Detect which cell encompasses the target text, then output its (X, Y) center coordinate. 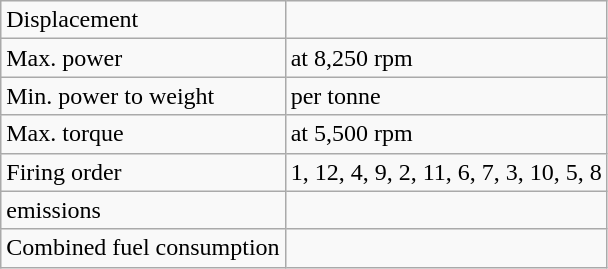
Firing order (143, 172)
at 8,250 rpm (446, 58)
Max. torque (143, 134)
Combined fuel consumption (143, 248)
at 5,500 rpm (446, 134)
Max. power (143, 58)
Displacement (143, 20)
emissions (143, 210)
1, 12, 4, 9, 2, 11, 6, 7, 3, 10, 5, 8 (446, 172)
Min. power to weight (143, 96)
per tonne (446, 96)
